Find where the given text appears and provide that cell's center as (x, y) coordinate. 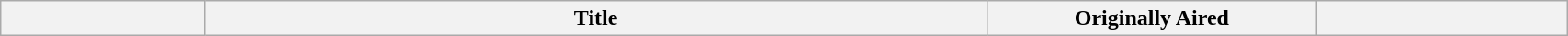
Originally Aired (1152, 18)
Title (595, 18)
